Extract the (x, y) coordinate from the center of the cell holding the provided text.  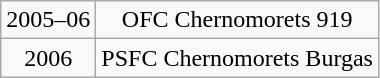
PSFC Chernomorets Burgas (238, 58)
OFC Chernomorets 919 (238, 20)
2005–06 (48, 20)
2006 (48, 58)
